From the cell containing the given text, extract its center point as [x, y] coordinate. 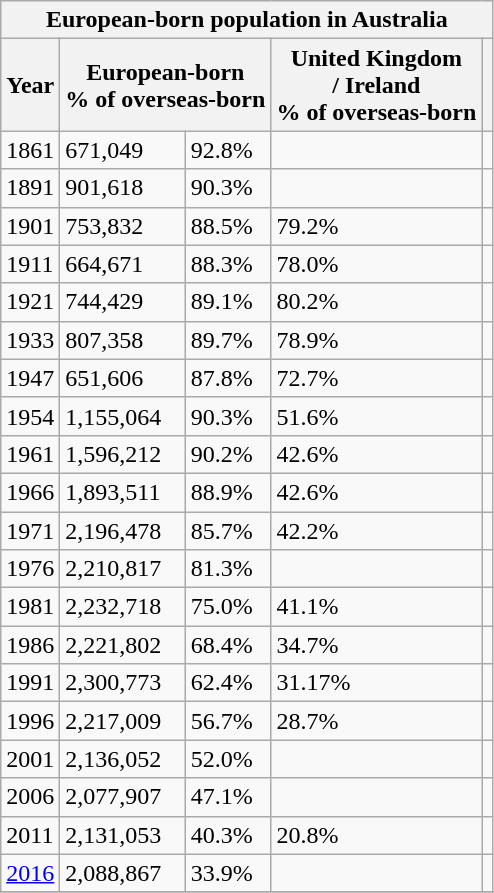
75.0% [228, 607]
United Kingdom / Ireland% of overseas-born [376, 85]
89.7% [228, 340]
1911 [30, 264]
2,136,052 [122, 759]
2016 [30, 873]
1971 [30, 531]
1921 [30, 302]
88.9% [228, 492]
68.4% [228, 645]
671,049 [122, 150]
753,832 [122, 226]
1891 [30, 188]
1961 [30, 454]
89.1% [228, 302]
807,358 [122, 340]
1,893,511 [122, 492]
2,300,773 [122, 683]
42.2% [376, 531]
51.6% [376, 416]
European-born population in Australia [247, 20]
52.0% [228, 759]
1861 [30, 150]
Year [30, 85]
2006 [30, 797]
40.3% [228, 835]
56.7% [228, 721]
651,606 [122, 378]
European-born % of overseas-born [166, 85]
2,221,802 [122, 645]
88.3% [228, 264]
1976 [30, 569]
2,088,867 [122, 873]
1981 [30, 607]
901,618 [122, 188]
20.8% [376, 835]
2,131,053 [122, 835]
2,196,478 [122, 531]
88.5% [228, 226]
2,077,907 [122, 797]
79.2% [376, 226]
72.7% [376, 378]
664,671 [122, 264]
31.17% [376, 683]
33.9% [228, 873]
2001 [30, 759]
1933 [30, 340]
87.8% [228, 378]
2,232,718 [122, 607]
80.2% [376, 302]
62.4% [228, 683]
744,429 [122, 302]
90.2% [228, 454]
1,155,064 [122, 416]
47.1% [228, 797]
34.7% [376, 645]
92.8% [228, 150]
1996 [30, 721]
85.7% [228, 531]
78.9% [376, 340]
1901 [30, 226]
2,217,009 [122, 721]
78.0% [376, 264]
28.7% [376, 721]
41.1% [376, 607]
1,596,212 [122, 454]
1947 [30, 378]
1991 [30, 683]
2011 [30, 835]
1986 [30, 645]
81.3% [228, 569]
1954 [30, 416]
2,210,817 [122, 569]
1966 [30, 492]
